Capture the cell that displays the provided text and extract its [X, Y] central coordinate. 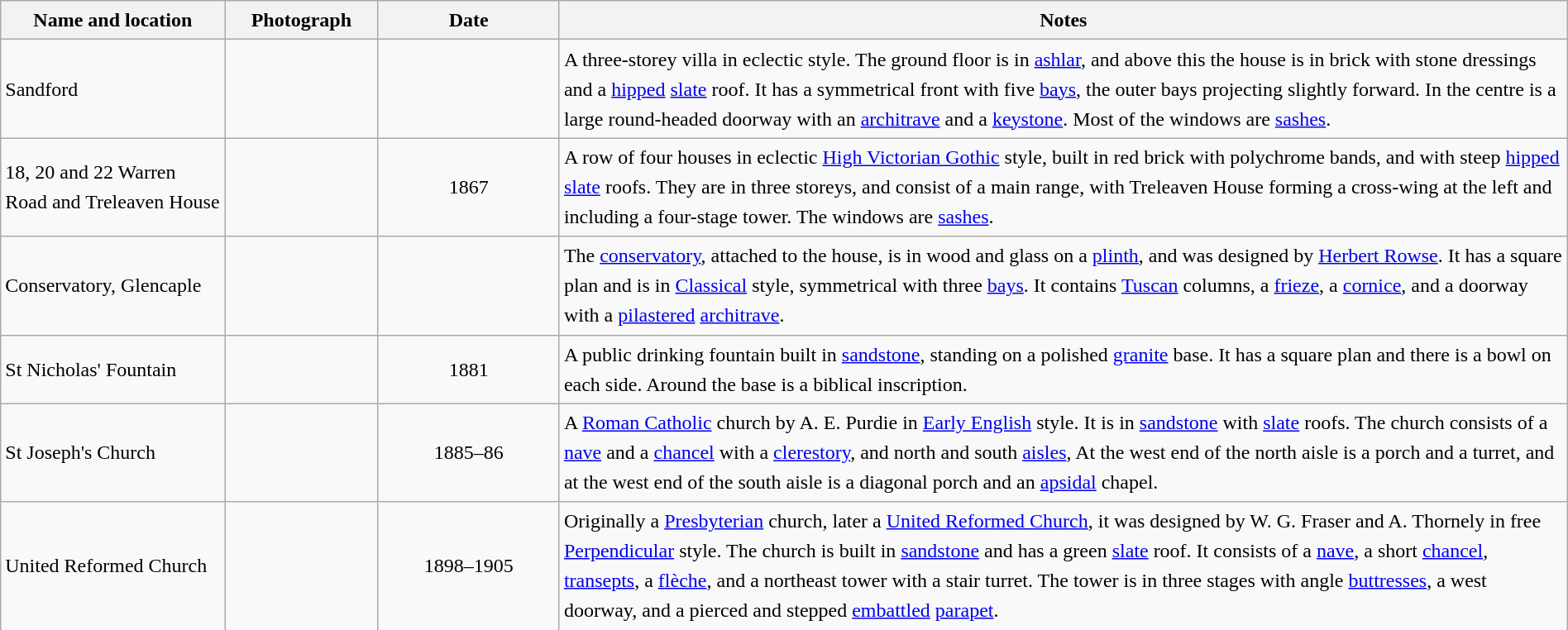
Photograph [301, 20]
1867 [468, 187]
1898–1905 [468, 566]
Name and location [112, 20]
Date [468, 20]
1885–86 [468, 453]
United Reformed Church [112, 566]
Conservatory, Glencaple [112, 286]
Notes [1064, 20]
18, 20 and 22 Warren Road and Treleaven House [112, 187]
St Joseph's Church [112, 453]
St Nicholas' Fountain [112, 369]
Sandford [112, 89]
1881 [468, 369]
